Pinpoint the cell where the given text exists, returning its (x, y) midpoint coordinate. 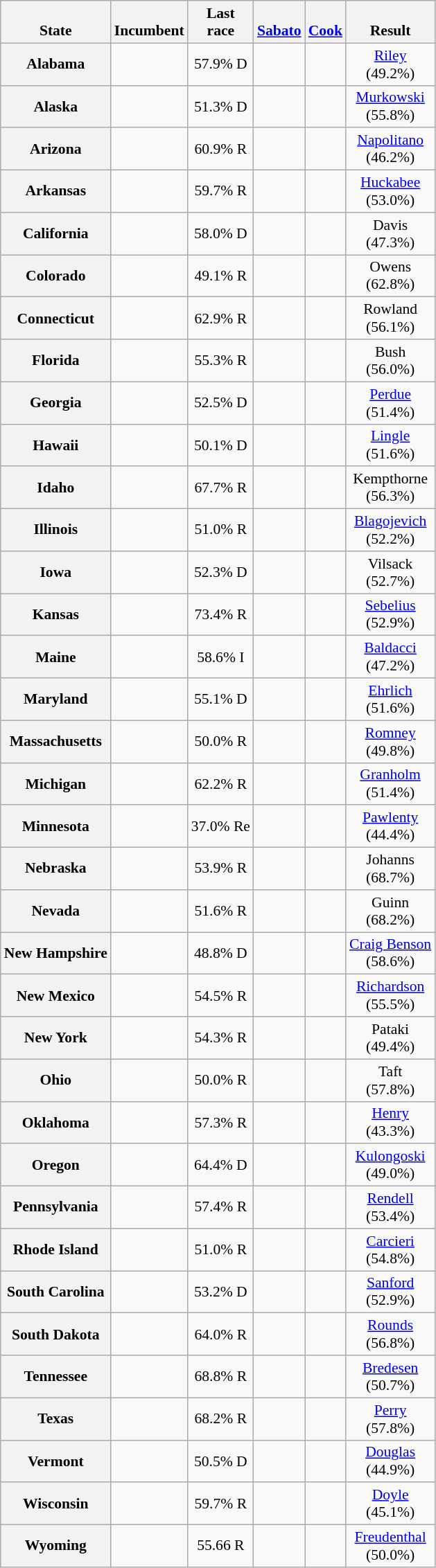
64.4% D (220, 1165)
58.0% D (220, 234)
Maryland (55, 700)
Kulongoski(49.0%) (390, 1165)
Michigan (55, 784)
Huckabee(53.0%) (390, 191)
Johanns(68.7%) (390, 868)
California (55, 234)
48.8% D (220, 953)
Result (390, 22)
Hawaii (55, 445)
53.2% D (220, 1292)
Cook (326, 22)
Romney(49.8%) (390, 741)
Douglas(44.9%) (390, 1461)
Nebraska (55, 868)
52.3% D (220, 572)
Minnesota (55, 827)
Connecticut (55, 319)
68.2% R (220, 1418)
51.6% R (220, 911)
Colorado (55, 276)
54.5% R (220, 996)
Craig Benson(58.6%) (390, 953)
37.0% Re (220, 827)
62.9% R (220, 319)
Arkansas (55, 191)
Incumbent (150, 22)
Maine (55, 657)
Bush(56.0%) (390, 360)
Kansas (55, 615)
51.3% D (220, 107)
62.2% R (220, 784)
Arizona (55, 150)
Massachusetts (55, 741)
Napolitano(46.2%) (390, 150)
53.9% R (220, 868)
Murkowski(55.8%) (390, 107)
Rowland(56.1%) (390, 319)
Davis(47.3%) (390, 234)
55.66 R (220, 1546)
Rounds(56.8%) (390, 1334)
Ehrlich(51.6%) (390, 700)
57.4% R (220, 1208)
Alabama (55, 64)
Texas (55, 1418)
55.3% R (220, 360)
Pennsylvania (55, 1208)
Vilsack(52.7%) (390, 572)
Sanford(52.9%) (390, 1292)
State (55, 22)
57.9% D (220, 64)
South Dakota (55, 1334)
Nevada (55, 911)
Rhode Island (55, 1249)
Sabato (279, 22)
South Carolina (55, 1292)
Baldacci(47.2%) (390, 657)
Pataki(49.4%) (390, 1037)
Tennessee (55, 1377)
Alaska (55, 107)
54.3% R (220, 1037)
Illinois (55, 531)
Sebelius(52.9%) (390, 615)
Richardson(55.5%) (390, 996)
Guinn(68.2%) (390, 911)
60.9% R (220, 150)
Vermont (55, 1461)
New Hampshire (55, 953)
Ohio (55, 1080)
Kempthorne(56.3%) (390, 488)
Blagojevich(52.2%) (390, 531)
57.3% R (220, 1122)
Iowa (55, 572)
55.1% D (220, 700)
New Mexico (55, 996)
Granholm(51.4%) (390, 784)
Taft(57.8%) (390, 1080)
Wyoming (55, 1546)
Wisconsin (55, 1504)
New York (55, 1037)
Idaho (55, 488)
Riley(49.2%) (390, 64)
52.5% D (220, 403)
Oklahoma (55, 1122)
Freudenthal(50.0%) (390, 1546)
Doyle(45.1%) (390, 1504)
Owens(62.8%) (390, 276)
Georgia (55, 403)
Henry(43.3%) (390, 1122)
50.5% D (220, 1461)
49.1% R (220, 276)
Lingle(51.6%) (390, 445)
64.0% R (220, 1334)
50.1% D (220, 445)
68.8% R (220, 1377)
Lastrace (220, 22)
Florida (55, 360)
67.7% R (220, 488)
Perry(57.8%) (390, 1418)
Pawlenty(44.4%) (390, 827)
73.4% R (220, 615)
Perdue(51.4%) (390, 403)
Carcieri(54.8%) (390, 1249)
Bredesen(50.7%) (390, 1377)
Oregon (55, 1165)
58.6% I (220, 657)
Rendell(53.4%) (390, 1208)
